Capture the cell that displays the provided text and extract its [x, y] central coordinate. 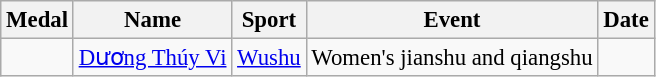
Medal [38, 20]
Women's jianshu and qiangshu [452, 58]
Event [452, 20]
Sport [269, 20]
Dương Thúy Vi [152, 58]
Wushu [269, 58]
Name [152, 20]
Date [626, 20]
